Determine the [X, Y] coordinate at the center of the cell enclosing the given text.  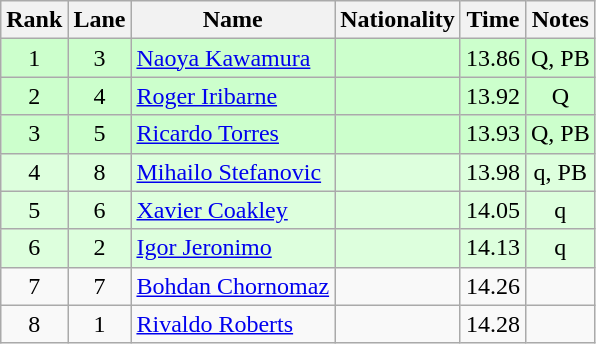
Igor Jeronimo [233, 248]
13.93 [492, 134]
Rank [34, 20]
Name [233, 20]
14.13 [492, 248]
14.26 [492, 286]
Ricardo Torres [233, 134]
Time [492, 20]
Bohdan Chornomaz [233, 286]
Nationality [398, 20]
13.98 [492, 172]
q, PB [560, 172]
Notes [560, 20]
Roger Iribarne [233, 96]
13.86 [492, 58]
14.28 [492, 324]
13.92 [492, 96]
Rivaldo Roberts [233, 324]
Q [560, 96]
Xavier Coakley [233, 210]
Naoya Kawamura [233, 58]
Mihailo Stefanovic [233, 172]
14.05 [492, 210]
Lane [100, 20]
